Provide the [X, Y] coordinate of the cell's center where the given text is located.  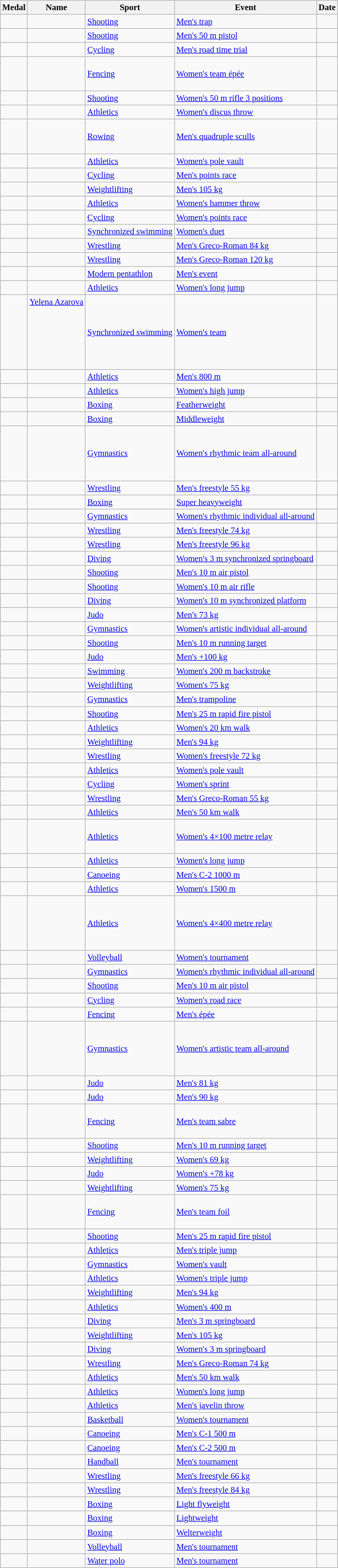
Men's Greco-Roman 120 kg [246, 260]
Women's artistic team all-around [246, 1048]
Welterweight [246, 1532]
Women's 200 m backstroke [246, 671]
Modern pentathlon [130, 274]
Men's freestyle 66 kg [246, 1476]
Men's freestyle 84 kg [246, 1490]
Women's 3 m synchronized springboard [246, 558]
Women's road race [246, 1000]
Men's trampoline [246, 699]
Women's high jump [246, 391]
Men's C-1 500 m [246, 1434]
Women's 3 m springboard [246, 1349]
Men's 73 kg [246, 615]
Men's C-2 500 m [246, 1448]
Water polo [130, 1560]
Rowing [130, 137]
Women's 4×100 metre relay [246, 836]
Middleweight [246, 419]
Women's 10 m synchronized platform [246, 601]
Women's 20 km walk [246, 728]
Men's team sabre [246, 1121]
Super heavyweight [246, 502]
Name [56, 8]
Women's points race [246, 217]
Men's road time trial [246, 50]
Women's rhythmic team all-around [246, 454]
Men's Greco-Roman 84 kg [246, 245]
Men's 90 kg [246, 1097]
Women's artistic individual all-around [246, 629]
Women's 1500 m [246, 889]
Men's 81 kg [246, 1083]
Men's +100 kg [246, 657]
Women's team épée [246, 74]
Men's javelin throw [246, 1406]
Men's freestyle 55 kg [246, 488]
Basketball [130, 1419]
Swimming [130, 671]
Lightweight [246, 1518]
Men's 800 m [246, 377]
Yelena Azarova [56, 332]
Men's trap [246, 22]
Men's freestyle 96 kg [246, 544]
Men's 50 m pistol [246, 36]
Women's 10 m air rifle [246, 586]
Men's quadruple sculls [246, 137]
Men's 3 m springboard [246, 1321]
Medal [14, 8]
Women's team [246, 332]
Women's 400 m [246, 1307]
Women's 69 kg [246, 1159]
Women's sprint [246, 784]
Women's 4×400 metre relay [246, 923]
Women's triple jump [246, 1278]
Men's freestyle 74 kg [246, 530]
Men's team foil [246, 1212]
Men's event [246, 274]
Light flyweight [246, 1504]
Women's +78 kg [246, 1174]
Women's discus throw [246, 112]
Men's Greco-Roman 74 kg [246, 1363]
Date [327, 8]
Sport [130, 8]
Men's triple jump [246, 1250]
Featherweight [246, 405]
Men's C-2 1000 m [246, 875]
Men's points race [246, 175]
Women's freestyle 72 kg [246, 756]
Women's 50 m rifle 3 positions [246, 98]
Women's hammer throw [246, 203]
Women's vault [246, 1264]
Handball [130, 1462]
Men's Greco-Roman 55 kg [246, 798]
Men's épée [246, 1014]
Event [246, 8]
Women's duet [246, 232]
